Pinpoint the cell where the given text exists, returning its [x, y] midpoint coordinate. 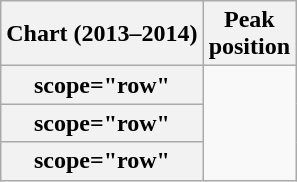
Peakposition [249, 34]
Chart (2013–2014) [102, 34]
